Determine the [X, Y] coordinate at the center of the cell enclosing the given text.  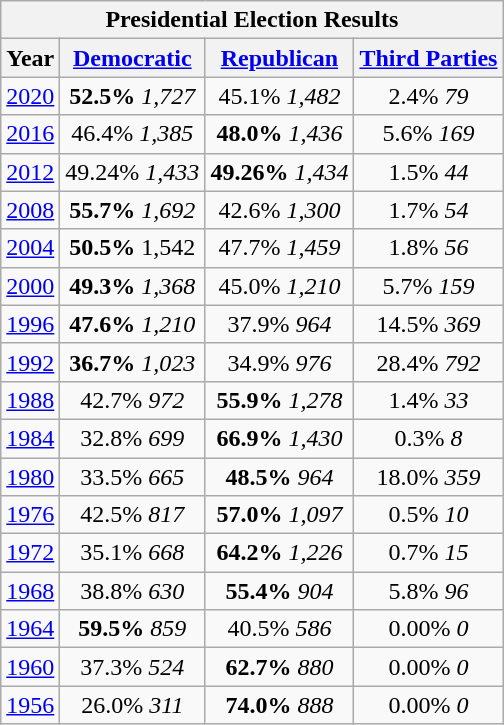
55.4% 904 [280, 591]
1.8% 56 [428, 248]
49.24% 1,433 [132, 172]
40.5% 586 [280, 629]
38.8% 630 [132, 591]
66.9% 1,430 [280, 438]
1984 [30, 438]
1.4% 33 [428, 400]
47.6% 1,210 [132, 324]
1972 [30, 553]
0.7% 15 [428, 553]
5.8% 96 [428, 591]
1992 [30, 362]
18.0% 359 [428, 477]
34.9% 976 [280, 362]
Year [30, 58]
2000 [30, 286]
26.0% 311 [132, 705]
62.7% 880 [280, 667]
2016 [30, 134]
1.7% 54 [428, 210]
0.5% 10 [428, 515]
55.7% 1,692 [132, 210]
42.5% 817 [132, 515]
33.5% 665 [132, 477]
1996 [30, 324]
37.9% 964 [280, 324]
5.7% 159 [428, 286]
48.0% 1,436 [280, 134]
37.3% 524 [132, 667]
59.5% 859 [132, 629]
45.1% 1,482 [280, 96]
2.4% 79 [428, 96]
49.3% 1,368 [132, 286]
1964 [30, 629]
42.6% 1,300 [280, 210]
52.5% 1,727 [132, 96]
48.5% 964 [280, 477]
2004 [30, 248]
1968 [30, 591]
1980 [30, 477]
Republican [280, 58]
42.7% 972 [132, 400]
0.3% 8 [428, 438]
35.1% 668 [132, 553]
Democratic [132, 58]
Third Parties [428, 58]
2020 [30, 96]
36.7% 1,023 [132, 362]
50.5% 1,542 [132, 248]
55.9% 1,278 [280, 400]
46.4% 1,385 [132, 134]
74.0% 888 [280, 705]
1960 [30, 667]
47.7% 1,459 [280, 248]
5.6% 169 [428, 134]
1.5% 44 [428, 172]
49.26% 1,434 [280, 172]
14.5% 369 [428, 324]
2008 [30, 210]
32.8% 699 [132, 438]
45.0% 1,210 [280, 286]
57.0% 1,097 [280, 515]
1956 [30, 705]
1976 [30, 515]
Presidential Election Results [252, 20]
28.4% 792 [428, 362]
64.2% 1,226 [280, 553]
2012 [30, 172]
1988 [30, 400]
